Capture the cell that displays the provided text and extract its (X, Y) central coordinate. 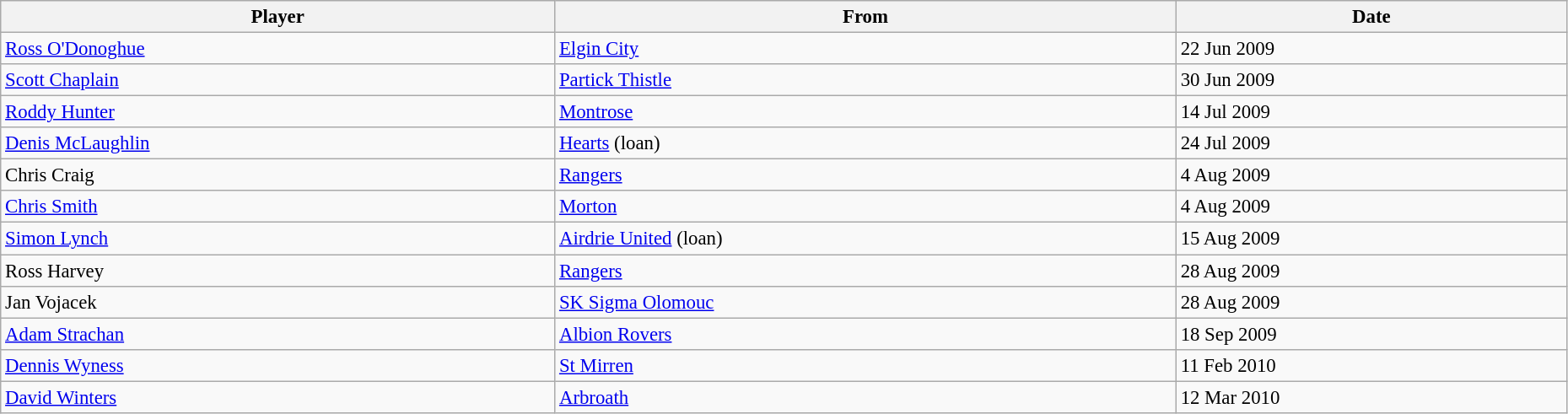
22 Jun 2009 (1371, 49)
Hearts (loan) (865, 143)
15 Aug 2009 (1371, 239)
St Mirren (865, 365)
14 Jul 2009 (1371, 112)
30 Jun 2009 (1371, 80)
From (865, 17)
Arbroath (865, 397)
Chris Craig (278, 175)
Jan Vojacek (278, 302)
Ross Harvey (278, 271)
David Winters (278, 397)
24 Jul 2009 (1371, 143)
Partick Thistle (865, 80)
Elgin City (865, 49)
SK Sigma Olomouc (865, 302)
Denis McLaughlin (278, 143)
Simon Lynch (278, 239)
Ross O'Donoghue (278, 49)
Airdrie United (loan) (865, 239)
Player (278, 17)
Roddy Hunter (278, 112)
Chris Smith (278, 207)
Albion Rovers (865, 334)
Adam Strachan (278, 334)
11 Feb 2010 (1371, 365)
Dennis Wyness (278, 365)
Date (1371, 17)
Scott Chaplain (278, 80)
Morton (865, 207)
Montrose (865, 112)
18 Sep 2009 (1371, 334)
12 Mar 2010 (1371, 397)
